Pinpoint the cell where the given text exists, returning its (x, y) midpoint coordinate. 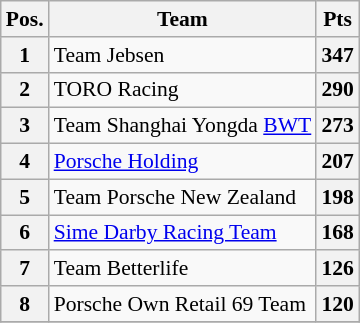
Team Shanghai Yongda BWT (183, 126)
Team Porsche New Zealand (183, 197)
Pts (338, 19)
5 (25, 197)
8 (25, 304)
207 (338, 162)
126 (338, 269)
273 (338, 126)
2 (25, 90)
Sime Darby Racing Team (183, 233)
290 (338, 90)
Pos. (25, 19)
Porsche Holding (183, 162)
6 (25, 233)
Team (183, 19)
TORO Racing (183, 90)
3 (25, 126)
Team Jebsen (183, 55)
1 (25, 55)
4 (25, 162)
168 (338, 233)
198 (338, 197)
Porsche Own Retail 69 Team (183, 304)
120 (338, 304)
7 (25, 269)
Team Betterlife (183, 269)
347 (338, 55)
